Provide the [X, Y] coordinate of the cell's center where the given text is located.  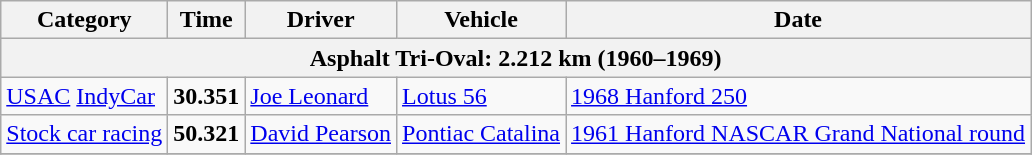
David Pearson [321, 134]
Joe Leonard [321, 96]
1961 Hanford NASCAR Grand National round [798, 134]
1968 Hanford 250 [798, 96]
Lotus 56 [482, 96]
30.351 [206, 96]
Category [84, 20]
Stock car racing [84, 134]
USAC IndyCar [84, 96]
50.321 [206, 134]
Date [798, 20]
Vehicle [482, 20]
Pontiac Catalina [482, 134]
Asphalt Tri-Oval: 2.212 km (1960–1969) [516, 58]
Time [206, 20]
Driver [321, 20]
